For the text-containing cell, return its midpoint in (x, y) coordinate format. 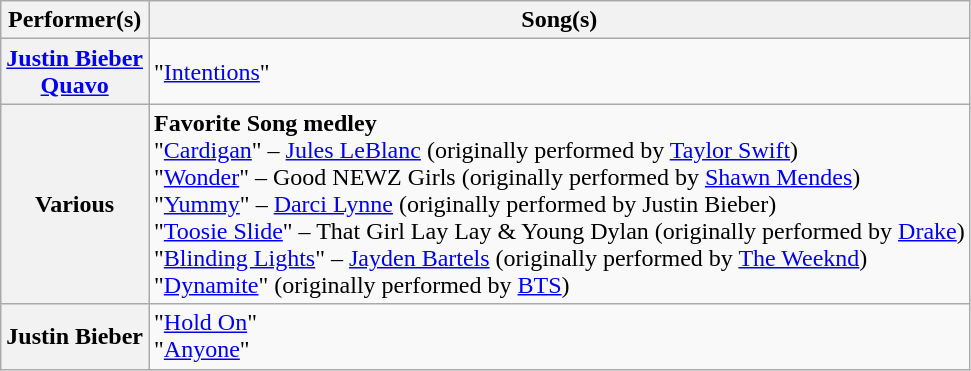
Justin BieberQuavo (75, 72)
Song(s) (559, 20)
"Hold On""Anyone" (559, 336)
"Intentions" (559, 72)
Justin Bieber (75, 336)
Various (75, 204)
Performer(s) (75, 20)
